Locate the cell with the specified text and output its (X, Y) center coordinate. 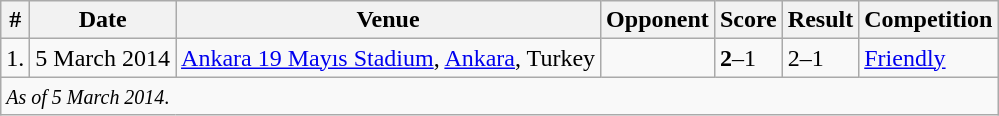
Score (748, 20)
Ankara 19 Mayıs Stadium, Ankara, Turkey (388, 58)
Venue (388, 20)
1. (16, 58)
Competition (928, 20)
5 March 2014 (103, 58)
Result (820, 20)
Friendly (928, 58)
Date (103, 20)
As of 5 March 2014. (500, 96)
Opponent (658, 20)
# (16, 20)
